Output the (X, Y) coordinate of the center of the cell containing the given text.  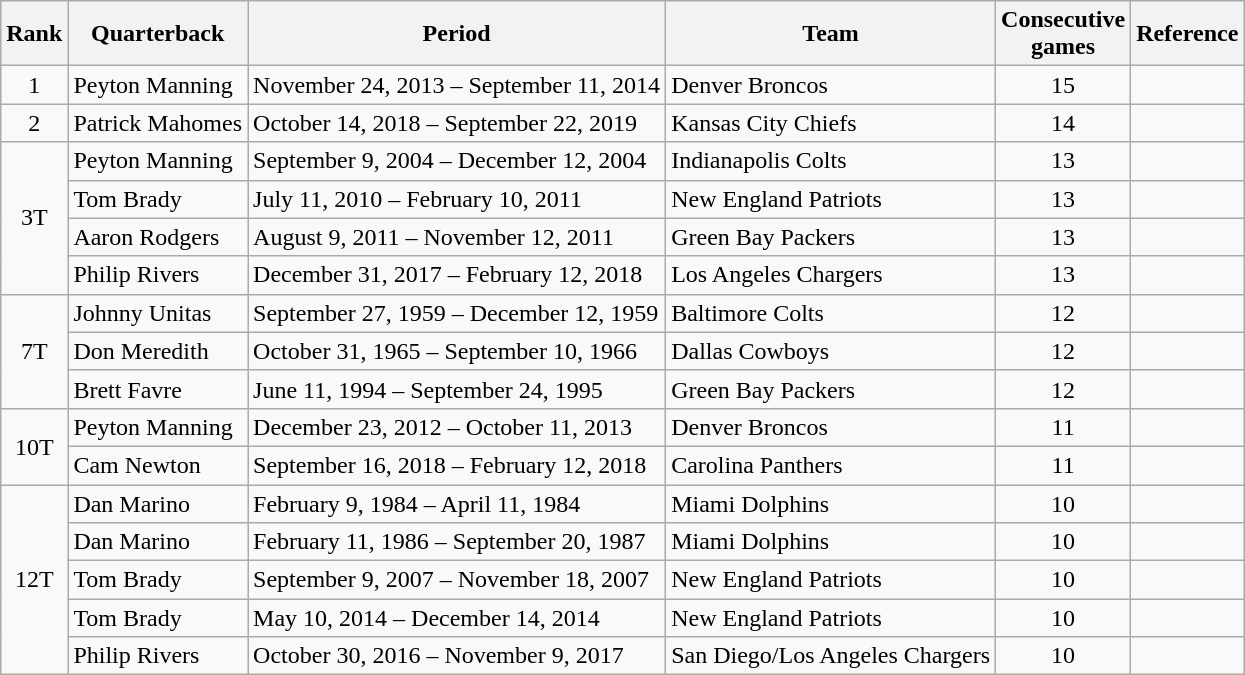
Rank (34, 34)
Team (831, 34)
Indianapolis Colts (831, 161)
Don Meredith (158, 351)
14 (1064, 123)
2 (34, 123)
June 11, 1994 – September 24, 1995 (457, 389)
15 (1064, 85)
September 27, 1959 – December 12, 1959 (457, 313)
October 31, 1965 – September 10, 1966 (457, 351)
Johnny Unitas (158, 313)
November 24, 2013 – September 11, 2014 (457, 85)
October 30, 2016 – November 9, 2017 (457, 656)
May 10, 2014 – December 14, 2014 (457, 618)
December 31, 2017 – February 12, 2018 (457, 275)
Los Angeles Chargers (831, 275)
September 9, 2007 – November 18, 2007 (457, 580)
7T (34, 351)
3T (34, 218)
December 23, 2012 – October 11, 2013 (457, 427)
San Diego/Los Angeles Chargers (831, 656)
Kansas City Chiefs (831, 123)
August 9, 2011 – November 12, 2011 (457, 237)
October 14, 2018 – September 22, 2019 (457, 123)
Period (457, 34)
February 11, 1986 – September 20, 1987 (457, 542)
Consecutivegames (1064, 34)
10T (34, 446)
Quarterback (158, 34)
Aaron Rodgers (158, 237)
Brett Favre (158, 389)
1 (34, 85)
September 9, 2004 – December 12, 2004 (457, 161)
Carolina Panthers (831, 465)
Dallas Cowboys (831, 351)
12T (34, 579)
Cam Newton (158, 465)
Reference (1188, 34)
September 16, 2018 – February 12, 2018 (457, 465)
February 9, 1984 – April 11, 1984 (457, 503)
Baltimore Colts (831, 313)
July 11, 2010 – February 10, 2011 (457, 199)
Patrick Mahomes (158, 123)
